For the text-containing cell, return its midpoint in (X, Y) coordinate format. 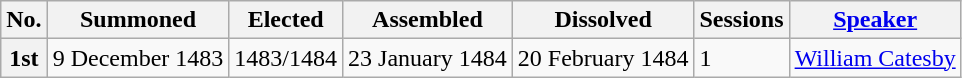
Dissolved (603, 20)
23 January 1484 (428, 58)
Assembled (428, 20)
Summoned (138, 20)
1st (24, 58)
1483/1484 (286, 58)
Speaker (875, 20)
Sessions (742, 20)
Elected (286, 20)
No. (24, 20)
1 (742, 58)
20 February 1484 (603, 58)
9 December 1483 (138, 58)
William Catesby (875, 58)
